Return the [X, Y] coordinate for the center point of the cell that contains the specified text.  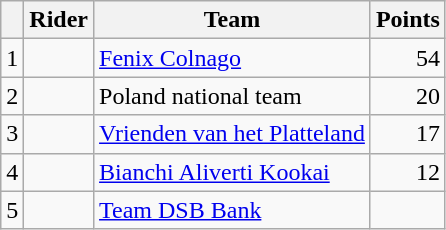
Team DSB Bank [232, 210]
Bianchi Aliverti Kookai [232, 172]
Rider [59, 20]
54 [408, 58]
12 [408, 172]
20 [408, 96]
Points [408, 20]
Team [232, 20]
Vrienden van het Platteland [232, 134]
1 [12, 58]
17 [408, 134]
Fenix Colnago [232, 58]
3 [12, 134]
Poland national team [232, 96]
2 [12, 96]
4 [12, 172]
5 [12, 210]
